Extract the (x, y) coordinate from the center of the cell holding the provided text.  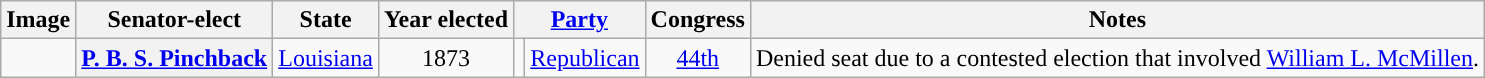
Republican (585, 58)
Image (38, 20)
1873 (446, 58)
Year elected (446, 20)
Denied seat due to a contested election that involved William L. McMillen. (1117, 58)
State (326, 20)
Senator-elect (174, 20)
44th (698, 58)
P. B. S. Pinchback (174, 58)
Party (580, 20)
Louisiana (326, 58)
Congress (698, 20)
Notes (1117, 20)
